Identify which cell holds the provided text, then report its [x, y] central coordinate. 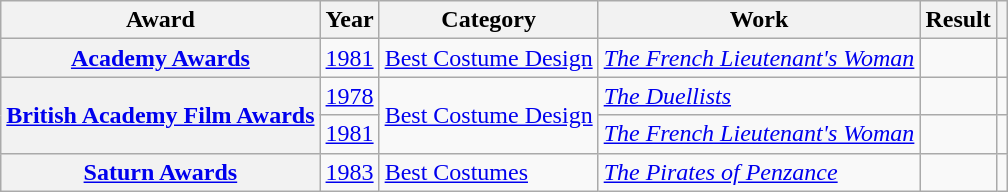
Year [350, 20]
The Duellists [759, 96]
Work [759, 20]
The Pirates of Penzance [759, 172]
1983 [350, 172]
Academy Awards [160, 58]
1978 [350, 96]
Best Costumes [488, 172]
British Academy Film Awards [160, 115]
Award [160, 20]
Saturn Awards [160, 172]
Result [958, 20]
Category [488, 20]
